Detect which cell encompasses the target text, then output its [X, Y] center coordinate. 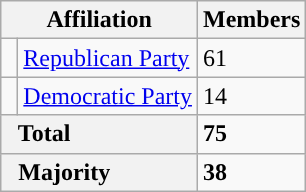
Republican Party [108, 58]
Members [251, 20]
Affiliation [100, 20]
14 [251, 96]
61 [251, 58]
Majority [100, 172]
Total [100, 134]
Democratic Party [108, 96]
75 [251, 134]
38 [251, 172]
